From the cell containing the given text, extract its center point as [x, y] coordinate. 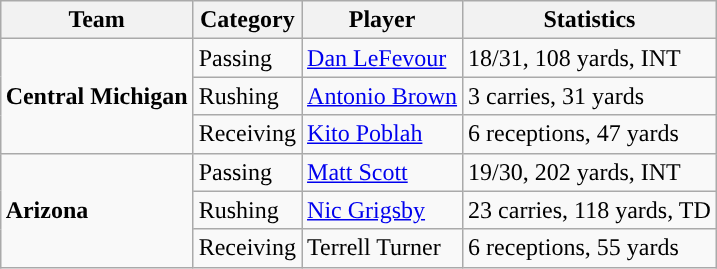
Statistics [590, 20]
6 receptions, 47 yards [590, 134]
Matt Scott [382, 172]
19/30, 202 yards, INT [590, 172]
Dan LeFevour [382, 58]
Player [382, 20]
18/31, 108 yards, INT [590, 58]
Kito Poblah [382, 134]
Arizona [96, 210]
Antonio Brown [382, 96]
Central Michigan [96, 96]
3 carries, 31 yards [590, 96]
Terrell Turner [382, 248]
6 receptions, 55 yards [590, 248]
Team [96, 20]
Nic Grigsby [382, 210]
Category [247, 20]
23 carries, 118 yards, TD [590, 210]
